Identify which cell holds the provided text, then report its [x, y] central coordinate. 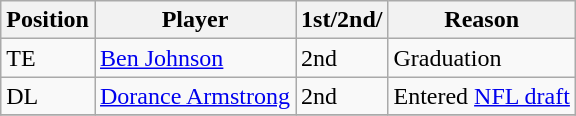
DL [48, 96]
Dorance Armstrong [194, 96]
Ben Johnson [194, 58]
Graduation [482, 58]
1st/2nd/ [342, 20]
TE [48, 58]
Position [48, 20]
Reason [482, 20]
Player [194, 20]
Entered NFL draft [482, 96]
